Return the (x, y) coordinate for the center point of the cell that contains the specified text.  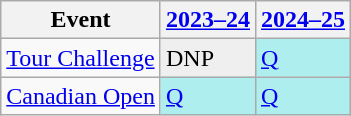
2023–24 (208, 20)
Canadian Open (81, 96)
Tour Challenge (81, 58)
2024–25 (302, 20)
Event (81, 20)
DNP (208, 58)
